Extract the (x, y) coordinate from the center of the cell holding the provided text.  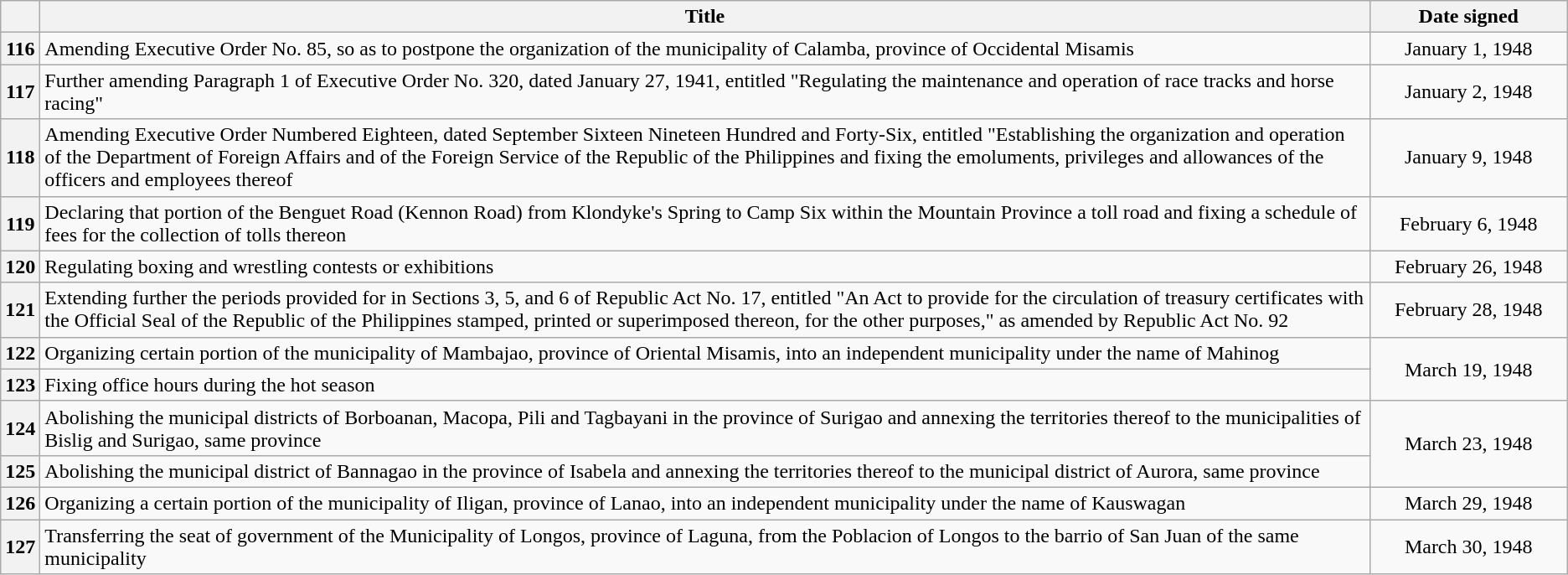
Regulating boxing and wrestling contests or exhibitions (705, 267)
118 (20, 158)
116 (20, 49)
Title (705, 17)
125 (20, 471)
122 (20, 353)
March 30, 1948 (1468, 547)
January 9, 1948 (1468, 158)
January 1, 1948 (1468, 49)
126 (20, 503)
117 (20, 92)
Fixing office hours during the hot season (705, 385)
February 6, 1948 (1468, 223)
123 (20, 385)
Amending Executive Order No. 85, so as to postpone the organization of the municipality of Calamba, province of Occidental Misamis (705, 49)
February 28, 1948 (1468, 310)
124 (20, 427)
Date signed (1468, 17)
February 26, 1948 (1468, 267)
March 23, 1948 (1468, 444)
121 (20, 310)
119 (20, 223)
March 19, 1948 (1468, 369)
127 (20, 547)
Organizing a certain portion of the municipality of Iligan, province of Lanao, into an independent municipality under the name of Kauswagan (705, 503)
Organizing certain portion of the municipality of Mambajao, province of Oriental Misamis, into an independent municipality under the name of Mahinog (705, 353)
120 (20, 267)
March 29, 1948 (1468, 503)
January 2, 1948 (1468, 92)
